Return (x, y) of the center of cell containing provided text 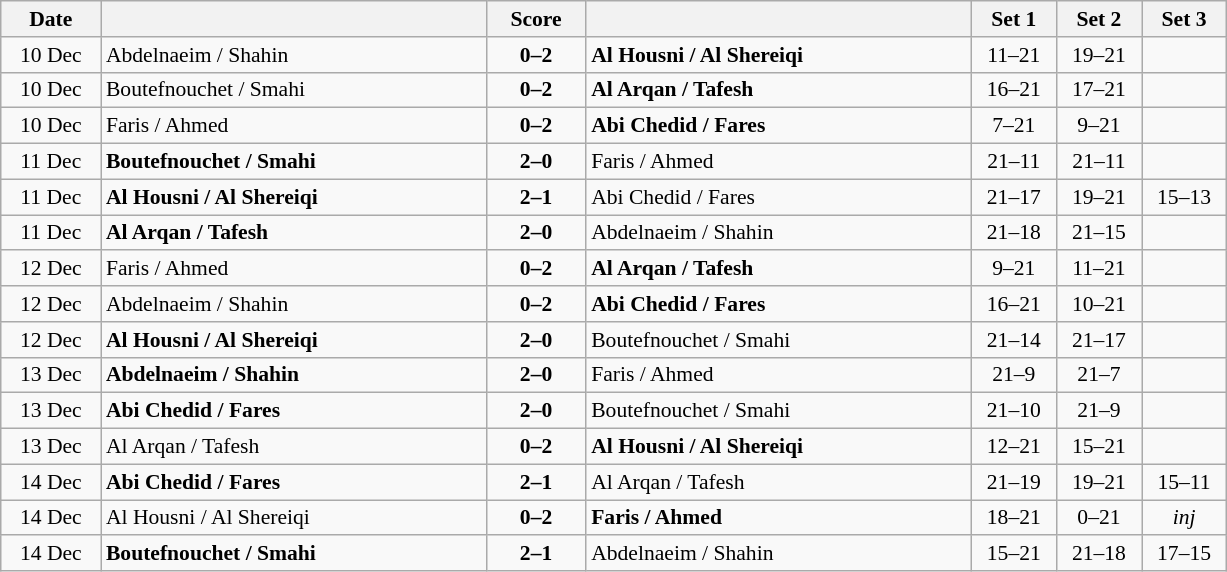
21–15 (1098, 233)
Set 2 (1098, 19)
Date (51, 19)
Score (536, 19)
21–19 (1014, 482)
12–21 (1014, 447)
Set 3 (1184, 19)
Set 1 (1014, 19)
0–21 (1098, 518)
21–10 (1014, 411)
15–11 (1184, 482)
17–21 (1098, 90)
7–21 (1014, 126)
18–21 (1014, 518)
15–13 (1184, 197)
17–15 (1184, 554)
10–21 (1098, 304)
21–7 (1098, 375)
21–14 (1014, 340)
inj (1184, 518)
